Detect which cell encompasses the target text, then output its [X, Y] center coordinate. 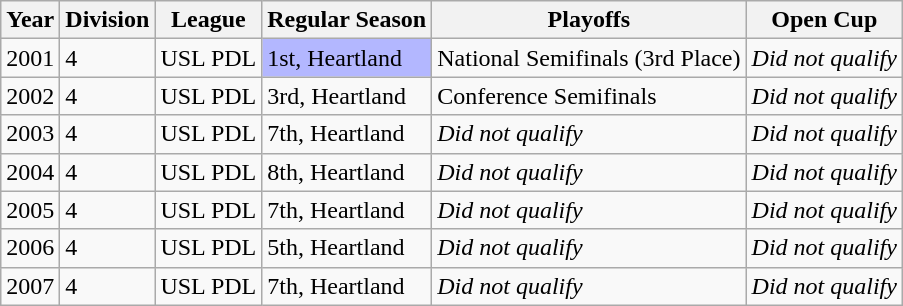
2006 [30, 248]
Year [30, 20]
Regular Season [347, 20]
5th, Heartland [347, 248]
8th, Heartland [347, 172]
Open Cup [824, 20]
2007 [30, 286]
2004 [30, 172]
3rd, Heartland [347, 96]
Conference Semifinals [589, 96]
Division [108, 20]
National Semifinals (3rd Place) [589, 58]
2002 [30, 96]
2003 [30, 134]
League [208, 20]
2001 [30, 58]
1st, Heartland [347, 58]
2005 [30, 210]
Playoffs [589, 20]
